Identify which cell holds the provided text, then report its (x, y) central coordinate. 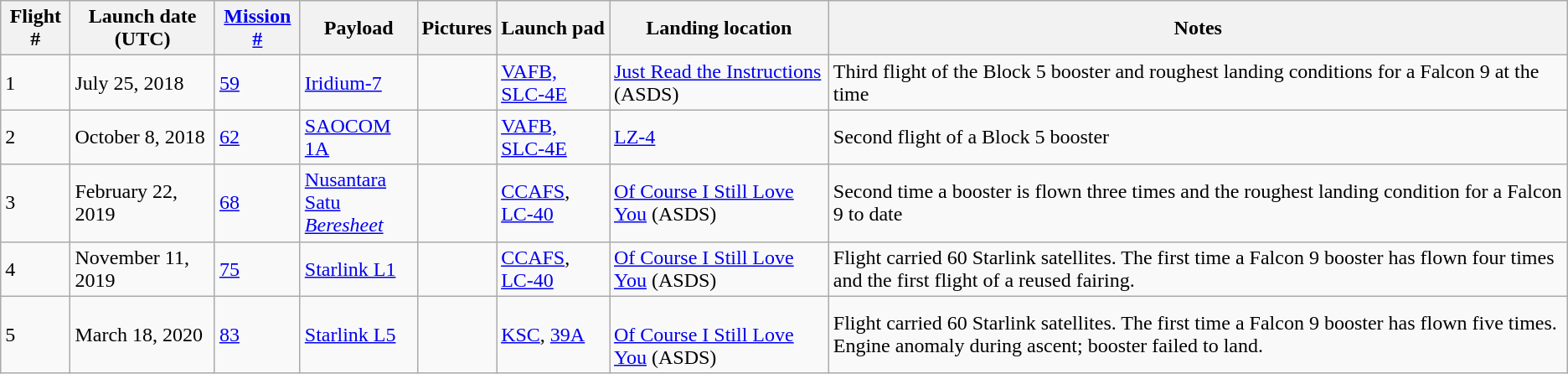
75 (257, 268)
SAOCOM 1A (358, 138)
5 (35, 335)
Mission # (257, 29)
Second flight of a Block 5 booster (1198, 138)
March 18, 2020 (142, 335)
Launch pad (553, 29)
Launch date (UTC) (142, 29)
4 (35, 268)
Just Read the Instructions (ASDS) (720, 82)
Payload (358, 29)
February 22, 2019 (142, 203)
68 (257, 203)
Landing location (720, 29)
83 (257, 335)
LZ-4 (720, 138)
KSC, 39A (553, 335)
2 (35, 138)
Notes (1198, 29)
July 25, 2018 (142, 82)
59 (257, 82)
Starlink L5 (358, 335)
Third flight of the Block 5 booster and roughest landing conditions for a Falcon 9 at the time (1198, 82)
Flight # (35, 29)
Flight carried 60 Starlink satellites. The first time a Falcon 9 booster has flown four times and the first flight of a reused fairing. (1198, 268)
Starlink L1 (358, 268)
3 (35, 203)
Flight carried 60 Starlink satellites. The first time a Falcon 9 booster has flown five times. Engine anomaly during ascent; booster failed to land. (1198, 335)
Iridium-7 (358, 82)
Nusantara SatuBeresheet (358, 203)
Pictures (457, 29)
62 (257, 138)
1 (35, 82)
Second time a booster is flown three times and the roughest landing condition for a Falcon 9 to date (1198, 203)
November 11, 2019 (142, 268)
October 8, 2018 (142, 138)
